From the cell containing the given text, extract its center point as [X, Y] coordinate. 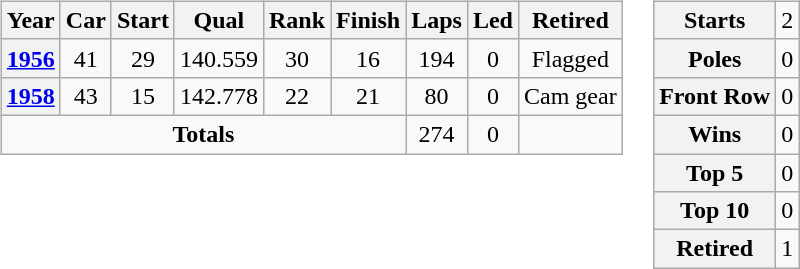
41 [86, 58]
1 [788, 249]
Totals [203, 134]
21 [368, 96]
Car [86, 20]
80 [437, 96]
Cam gear [570, 96]
194 [437, 58]
Start [142, 20]
15 [142, 96]
Rank [296, 20]
2 [788, 20]
Laps [437, 20]
Flagged [570, 58]
274 [437, 134]
Qual [218, 20]
Top 10 [715, 211]
Finish [368, 20]
Led [492, 20]
Year [30, 20]
16 [368, 58]
22 [296, 96]
142.778 [218, 96]
1958 [30, 96]
Top 5 [715, 173]
43 [86, 96]
1956 [30, 58]
29 [142, 58]
Starts [715, 20]
30 [296, 58]
Front Row [715, 96]
Wins [715, 134]
Poles [715, 58]
140.559 [218, 58]
